Pinpoint the cell where the given text exists, returning its (X, Y) midpoint coordinate. 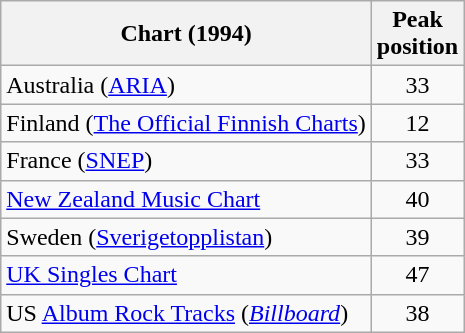
US Album Rock Tracks (Billboard) (186, 313)
39 (417, 237)
Chart (1994) (186, 34)
Sweden (Sverigetopplistan) (186, 237)
UK Singles Chart (186, 275)
12 (417, 123)
Australia (ARIA) (186, 85)
38 (417, 313)
47 (417, 275)
Finland (The Official Finnish Charts) (186, 123)
40 (417, 199)
New Zealand Music Chart (186, 199)
France (SNEP) (186, 161)
Peakposition (417, 34)
